Detect which cell encompasses the target text, then output its (X, Y) center coordinate. 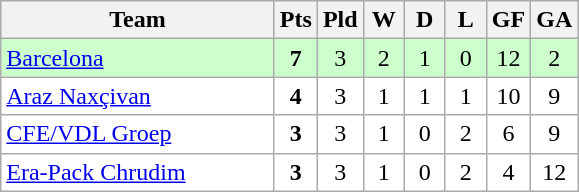
D (424, 20)
W (384, 20)
Araz Naxçivan (138, 96)
L (466, 20)
10 (508, 96)
GA (554, 20)
Era-Pack Chrudim (138, 172)
7 (296, 58)
Barcelona (138, 58)
CFE/VDL Groep (138, 134)
Pts (296, 20)
GF (508, 20)
Team (138, 20)
Pld (340, 20)
6 (508, 134)
